For the text-containing cell, return its midpoint in (x, y) coordinate format. 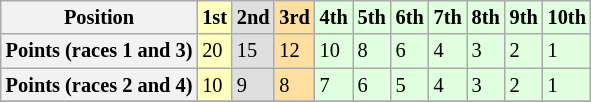
8th (486, 17)
2nd (254, 17)
4th (334, 17)
Position (100, 17)
5 (410, 85)
1st (214, 17)
9th (524, 17)
5th (372, 17)
6th (410, 17)
9 (254, 85)
7th (448, 17)
7 (334, 85)
Points (races 2 and 4) (100, 85)
10th (567, 17)
20 (214, 51)
Points (races 1 and 3) (100, 51)
15 (254, 51)
12 (294, 51)
3rd (294, 17)
